Determine the [x, y] coordinate at the center of the cell enclosing the given text.  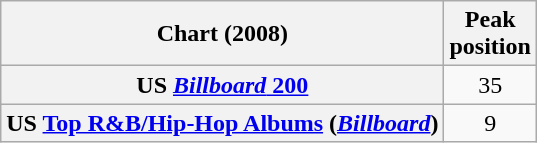
US Billboard 200 [222, 85]
Peakposition [490, 34]
9 [490, 123]
US Top R&B/Hip-Hop Albums (Billboard) [222, 123]
Chart (2008) [222, 34]
35 [490, 85]
